Provide the [x, y] coordinate of the cell's center where the given text is located.  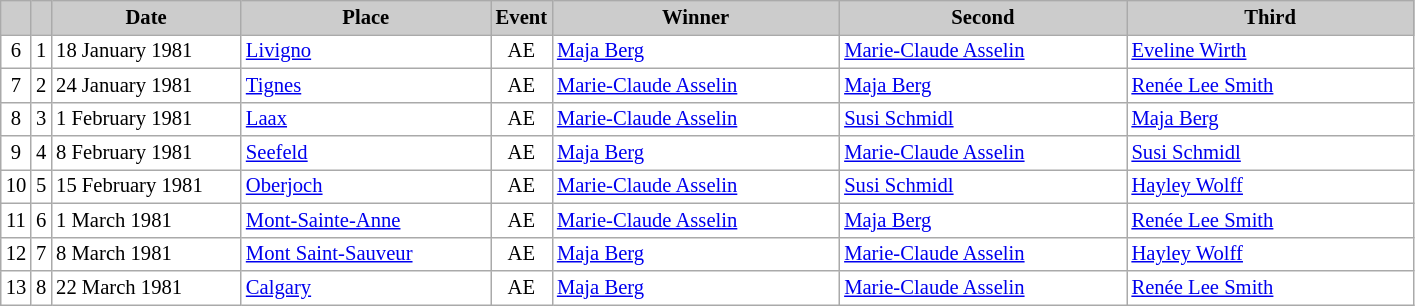
Mont Saint-Sauveur [366, 254]
11 [16, 220]
Eveline Wirth [1270, 51]
2 [41, 85]
1 March 1981 [146, 220]
18 January 1981 [146, 51]
24 January 1981 [146, 85]
8 February 1981 [146, 153]
12 [16, 254]
Mont-Sainte-Anne [366, 220]
Laax [366, 119]
22 March 1981 [146, 287]
5 [41, 186]
Date [146, 17]
13 [16, 287]
1 [41, 51]
Oberjoch [366, 186]
Tignes [366, 85]
Winner [696, 17]
9 [16, 153]
Seefeld [366, 153]
Calgary [366, 287]
Third [1270, 17]
Event [522, 17]
8 March 1981 [146, 254]
1 February 1981 [146, 119]
Second [982, 17]
Livigno [366, 51]
3 [41, 119]
4 [41, 153]
10 [16, 186]
15 February 1981 [146, 186]
Place [366, 17]
